From the cell containing the given text, extract its center point as (x, y) coordinate. 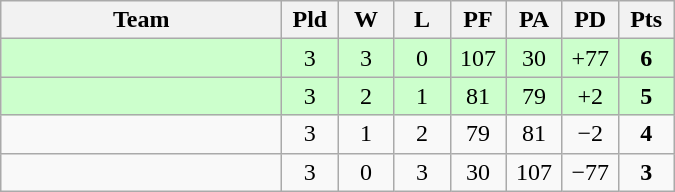
L (422, 20)
+77 (590, 58)
−2 (590, 134)
PD (590, 20)
W (366, 20)
Pts (646, 20)
PA (534, 20)
Team (142, 20)
−77 (590, 172)
PF (478, 20)
4 (646, 134)
+2 (590, 96)
Pld (310, 20)
6 (646, 58)
5 (646, 96)
